Detect which cell encompasses the target text, then output its (X, Y) center coordinate. 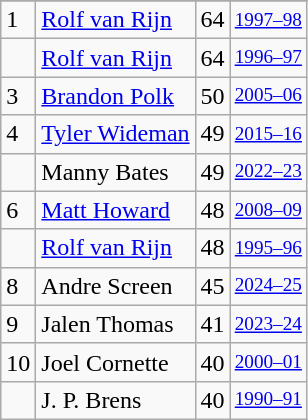
9 (18, 324)
2022–23 (268, 172)
J. P. Brens (116, 400)
50 (212, 96)
4 (18, 134)
8 (18, 286)
Jalen Thomas (116, 324)
1996–97 (268, 58)
2015–16 (268, 134)
10 (18, 362)
2008–09 (268, 210)
1997–98 (268, 20)
2024–25 (268, 286)
Tyler Wideman (116, 134)
41 (212, 324)
1995–96 (268, 248)
3 (18, 96)
2023–24 (268, 324)
Joel Cornette (116, 362)
1 (18, 20)
Brandon Polk (116, 96)
6 (18, 210)
Andre Screen (116, 286)
45 (212, 286)
2000–01 (268, 362)
Matt Howard (116, 210)
2005–06 (268, 96)
1990–91 (268, 400)
Manny Bates (116, 172)
